Scan for the cell matching the given text and deliver its (x, y) coordinate at center. 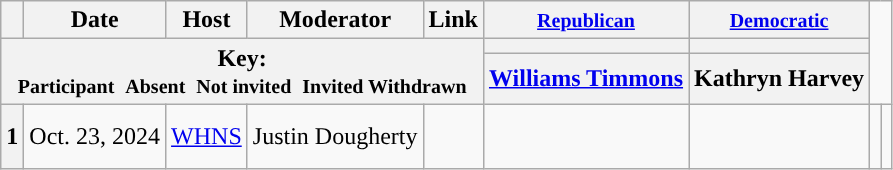
WHNS (207, 136)
Moderator (335, 20)
Kathryn Harvey (780, 78)
Link (453, 20)
Justin Dougherty (335, 136)
Republican (586, 20)
Oct. 23, 2024 (95, 136)
Date (95, 20)
Williams Timmons (586, 78)
Democratic (780, 20)
Key: Participant Absent Not invited Invited Withdrawn (242, 72)
Host (207, 20)
1 (12, 136)
